Provide the (X, Y) coordinate of the cell's center where the given text is located.  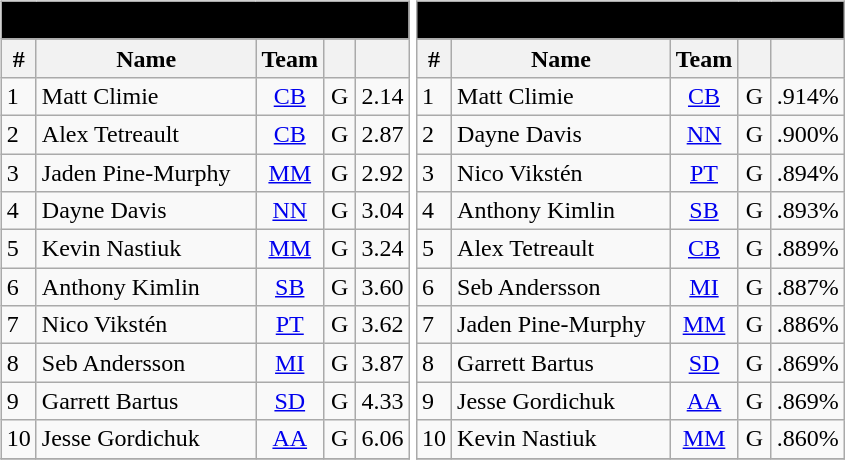
3.04 (382, 211)
Goals against average (205, 20)
3.87 (382, 363)
.914% (808, 96)
.900% (808, 134)
3.24 (382, 249)
Save percentage (631, 20)
4.33 (382, 401)
.887% (808, 287)
2.92 (382, 173)
.889% (808, 249)
2.14 (382, 96)
2.87 (382, 134)
.886% (808, 325)
3.62 (382, 325)
.894% (808, 173)
.860% (808, 439)
.893% (808, 211)
3.60 (382, 287)
6.06 (382, 439)
